Output the [x, y] coordinate of the center of the cell containing the given text.  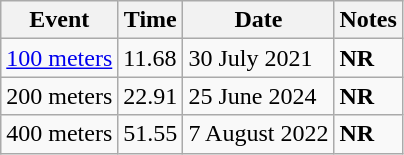
100 meters [60, 58]
30 July 2021 [258, 58]
22.91 [150, 96]
Event [60, 20]
400 meters [60, 134]
Time [150, 20]
11.68 [150, 58]
Date [258, 20]
200 meters [60, 96]
7 August 2022 [258, 134]
51.55 [150, 134]
Notes [368, 20]
25 June 2024 [258, 96]
